Pinpoint the cell where the given text exists, returning its (x, y) midpoint coordinate. 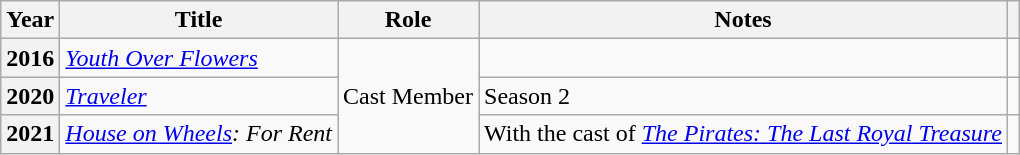
Cast Member (408, 96)
With the cast of The Pirates: The Last Royal Treasure (744, 134)
2020 (30, 96)
2016 (30, 58)
House on Wheels: For Rent (199, 134)
Role (408, 20)
Youth Over Flowers (199, 58)
Traveler (199, 96)
Notes (744, 20)
Season 2 (744, 96)
Year (30, 20)
Title (199, 20)
2021 (30, 134)
